Capture the cell that displays the provided text and extract its (x, y) central coordinate. 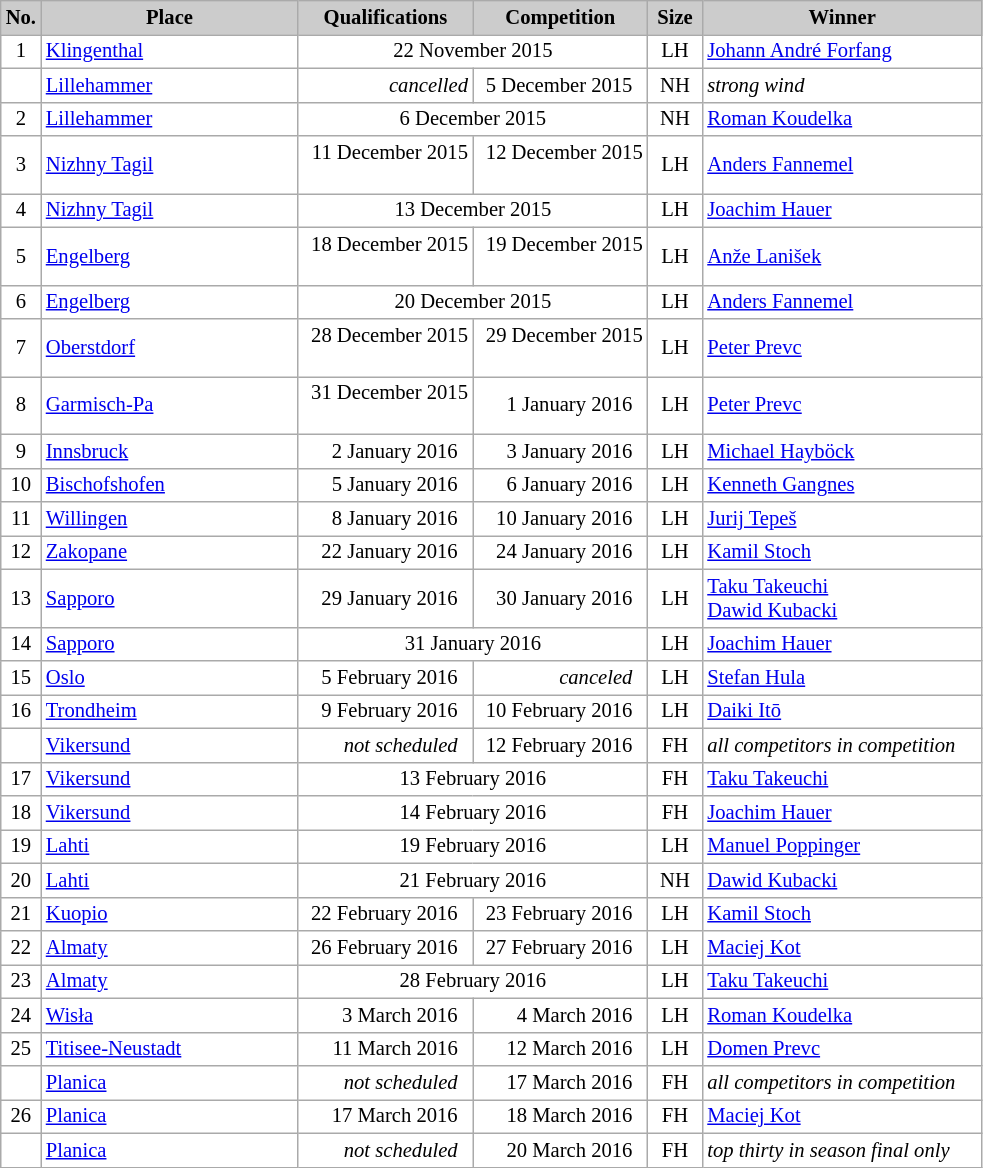
Bischofshofen (170, 485)
Qualifications (386, 17)
Innsbruck (170, 451)
31 January 2016 (473, 644)
18 December 2015 (386, 256)
Oslo (170, 677)
27 February 2016 (560, 947)
22 (21, 947)
21 February 2016 (473, 880)
Michael Hayböck (842, 451)
10 February 2016 (560, 711)
20 March 2016 (560, 1150)
14 February 2016 (473, 813)
8 January 2016 (386, 519)
13 December 2015 (473, 210)
7 (21, 347)
Dawid Kubacki (842, 880)
30 January 2016 (560, 598)
20 (21, 880)
19 December 2015 (560, 256)
2 (21, 119)
Zakopane (170, 552)
Oberstdorf (170, 347)
12 (21, 552)
28 December 2015 (386, 347)
Kuopio (170, 914)
Place (170, 17)
Competition (560, 17)
Size (676, 17)
canceled (560, 677)
22 February 2016 (386, 914)
5 February 2016 (386, 677)
strong wind (842, 85)
12 March 2016 (560, 1049)
24 (21, 1015)
28 February 2016 (473, 981)
1 (21, 51)
Stefan Hula (842, 677)
Domen Prevc (842, 1049)
29 December 2015 (560, 347)
22 January 2016 (386, 552)
3 (21, 165)
22 November 2015 (473, 51)
10 January 2016 (560, 519)
13 (21, 598)
Jurij Tepeš (842, 519)
15 (21, 677)
Taku Takeuchi Dawid Kubacki (842, 598)
Garmisch-Pa (170, 405)
Winner (842, 17)
12 February 2016 (560, 745)
Manuel Poppinger (842, 846)
9 February 2016 (386, 711)
5 January 2016 (386, 485)
23 February 2016 (560, 914)
Klingenthal (170, 51)
4 March 2016 (560, 1015)
21 (21, 914)
26 February 2016 (386, 947)
11 December 2015 (386, 165)
Kenneth Gangnes (842, 485)
18 (21, 813)
3 March 2016 (386, 1015)
24 January 2016 (560, 552)
cancelled (386, 85)
Trondheim (170, 711)
4 (21, 210)
3 January 2016 (560, 451)
11 (21, 519)
Willingen (170, 519)
5 (21, 256)
23 (21, 981)
11 March 2016 (386, 1049)
Johann André Forfang (842, 51)
6 January 2016 (560, 485)
18 March 2016 (560, 1116)
17 (21, 779)
14 (21, 644)
No. (21, 17)
Anže Lanišek (842, 256)
1 January 2016 (560, 405)
29 January 2016 (386, 598)
13 February 2016 (473, 779)
Wisła (170, 1015)
top thirty in season final only (842, 1150)
Titisee-Neustadt (170, 1049)
16 (21, 711)
19 (21, 846)
6 (21, 302)
26 (21, 1116)
12 December 2015 (560, 165)
8 (21, 405)
20 December 2015 (473, 302)
19 February 2016 (473, 846)
2 January 2016 (386, 451)
25 (21, 1049)
31 December 2015 (386, 405)
10 (21, 485)
5 December 2015 (560, 85)
Daiki Itō (842, 711)
9 (21, 451)
6 December 2015 (473, 119)
